Capture the cell that displays the provided text and extract its (x, y) central coordinate. 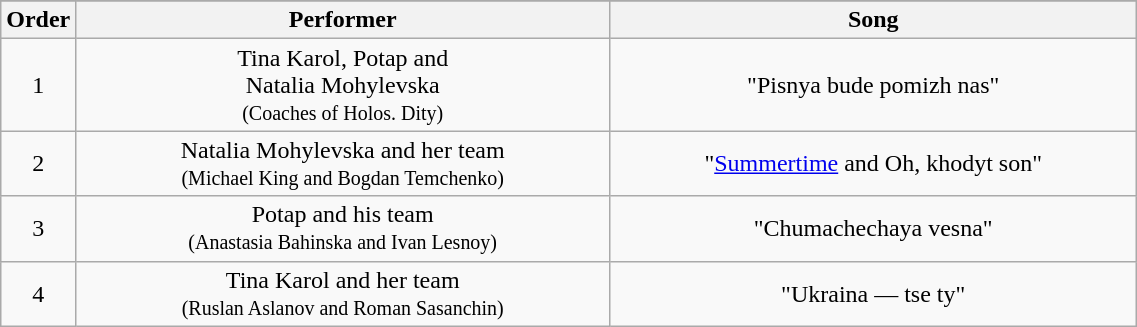
Tina Karol and her team (Ruslan Aslanov and Roman Sasanchin) (343, 294)
Order (38, 20)
"Chumachechaya vesna" (874, 228)
Tina Karol, Potap and Natalia Mohylevska (Coaches of Holos. Dity) (343, 85)
2 (38, 164)
"Ukraina — tse ty" (874, 294)
"Pisnya bude pomizh nas" (874, 85)
"Summertime and Oh, khodyt son" (874, 164)
3 (38, 228)
Natalia Mohylevska and her team (Michael King and Bogdan Temchenko) (343, 164)
1 (38, 85)
4 (38, 294)
Song (874, 20)
Performer (343, 20)
Potap and his team (Anastasia Bahinska and Ivan Lesnoy) (343, 228)
